Search for the cell housing the specified text and yield its (X, Y) center coordinate. 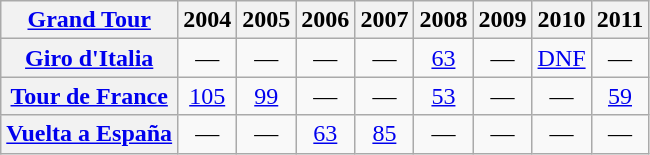
53 (444, 96)
59 (620, 96)
2007 (384, 20)
DNF (562, 58)
Giro d'Italia (90, 58)
2009 (502, 20)
85 (384, 134)
2008 (444, 20)
Vuelta a España (90, 134)
Tour de France (90, 96)
105 (208, 96)
Grand Tour (90, 20)
2006 (326, 20)
99 (266, 96)
2005 (266, 20)
2011 (620, 20)
2010 (562, 20)
2004 (208, 20)
